Return [X, Y] of the center of cell containing provided text 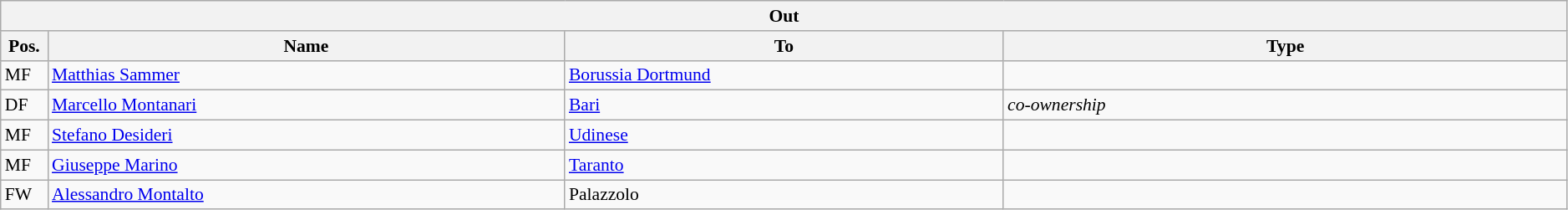
Marcello Montanari [306, 105]
Matthias Sammer [306, 75]
DF [24, 105]
Bari [784, 105]
Giuseppe Marino [306, 165]
Taranto [784, 165]
Pos. [24, 46]
co-ownership [1285, 105]
Palazzolo [784, 195]
Borussia Dortmund [784, 75]
Name [306, 46]
To [784, 46]
Stefano Desideri [306, 136]
Alessandro Montalto [306, 195]
Udinese [784, 136]
Type [1285, 46]
FW [24, 195]
Out [784, 16]
